For the text-containing cell, return its midpoint in [x, y] coordinate format. 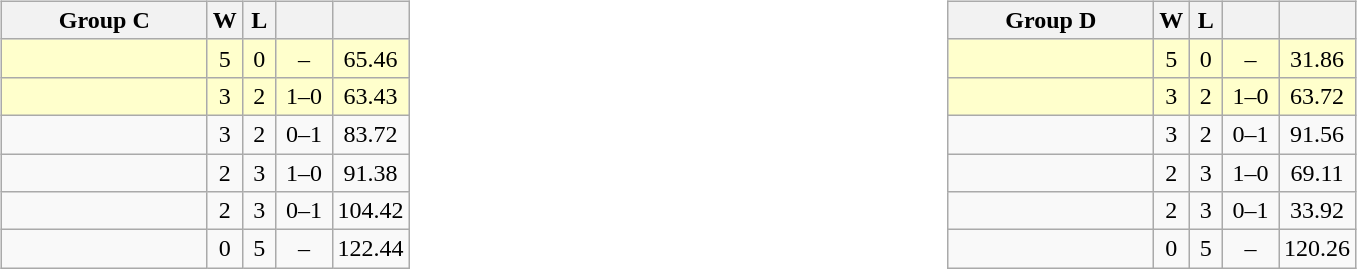
31.86 [1316, 58]
69.11 [1316, 173]
33.92 [1316, 211]
120.26 [1316, 249]
104.42 [370, 211]
Group D [1051, 20]
122.44 [370, 249]
91.56 [1316, 134]
63.72 [1316, 96]
Group C [104, 20]
65.46 [370, 58]
91.38 [370, 173]
63.43 [370, 96]
83.72 [370, 134]
